Return [X, Y] of the center of cell containing provided text 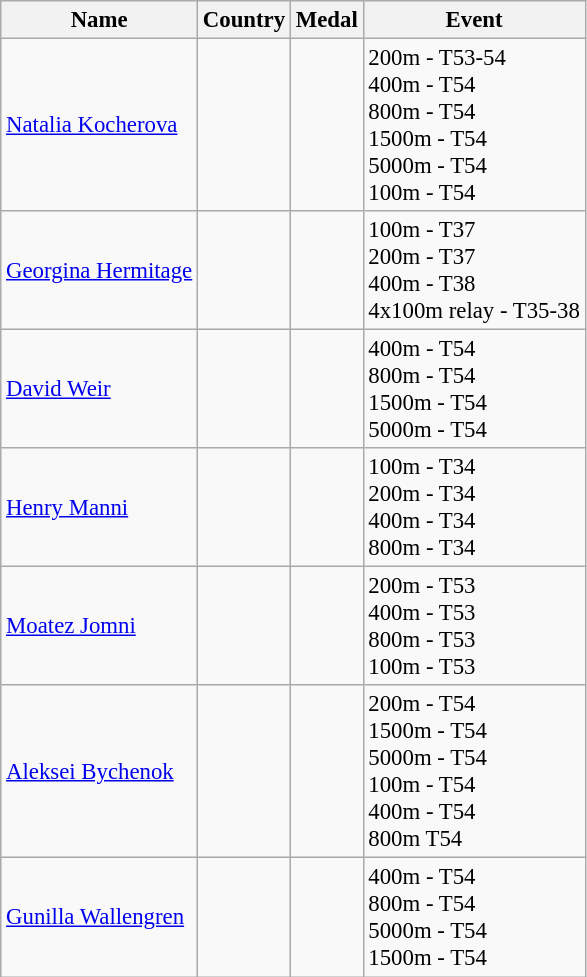
200m - T53400m - T53800m - T53100m - T53 [474, 626]
100m - T37 200m - T37 400m - T38 4x100m relay - T35-38 [474, 270]
Henry Manni [100, 508]
200m - T53-54 400m - T54800m - T541500m - T545000m - T54100m - T54 [474, 126]
Georgina Hermitage [100, 270]
Natalia Kocherova [100, 126]
400m - T54800m - T545000m - T541500m - T54 [474, 918]
Country [244, 20]
400m - T54800m - T541500m - T545000m - T54 [474, 390]
Aleksei Bychenok [100, 772]
200m - T541500m - T545000m - T54100m - T54400m - T54800m T54 [474, 772]
Event [474, 20]
Moatez Jomni [100, 626]
David Weir [100, 390]
100m - T34200m - T34400m - T34800m - T34 [474, 508]
Gunilla Wallengren [100, 918]
Name [100, 20]
Medal [326, 20]
